Find where the given text appears and provide that cell's center as [x, y] coordinate. 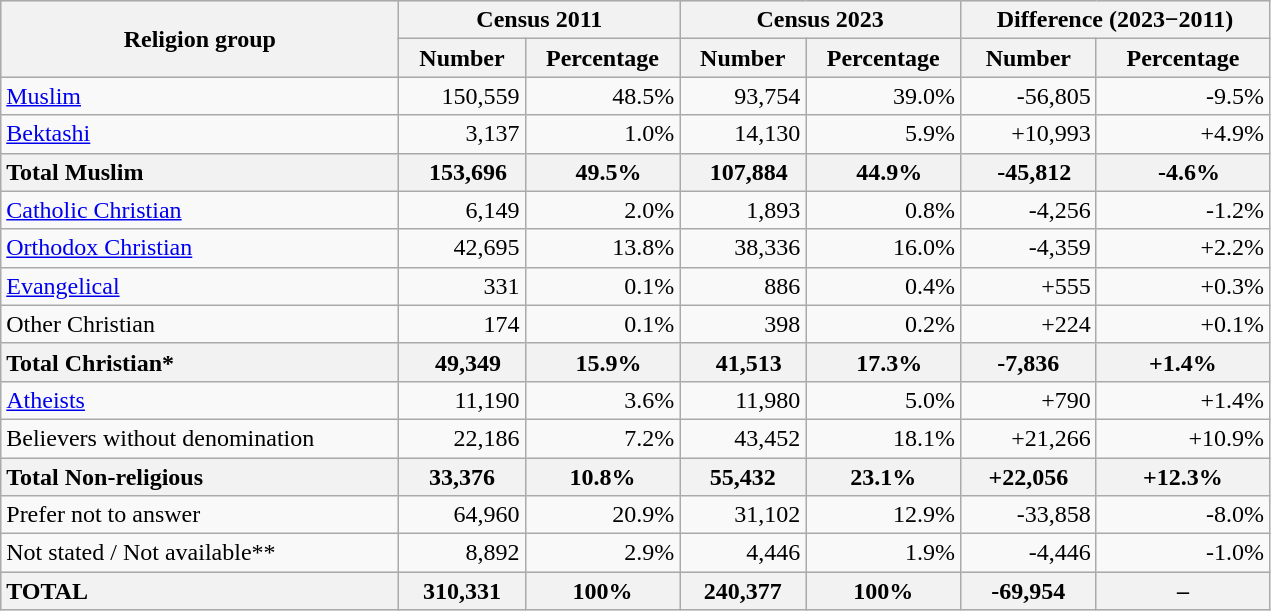
0.4% [884, 286]
42,695 [462, 248]
+0.3% [1182, 286]
11,190 [462, 400]
+12.3% [1182, 477]
+21,266 [1028, 438]
43,452 [743, 438]
Difference (2023−2011) [1114, 20]
8,892 [462, 553]
Catholic Christian [200, 210]
Muslim [200, 96]
15.9% [602, 362]
49.5% [602, 172]
Census 2011 [540, 20]
38,336 [743, 248]
Total Muslim [200, 172]
-4.6% [1182, 172]
+22,056 [1028, 477]
6,149 [462, 210]
0.8% [884, 210]
93,754 [743, 96]
-56,805 [1028, 96]
310,331 [462, 591]
64,960 [462, 515]
41,513 [743, 362]
14,130 [743, 134]
-8.0% [1182, 515]
Not stated / Not available** [200, 553]
-4,446 [1028, 553]
Believers without denomination [200, 438]
+224 [1028, 324]
17.3% [884, 362]
2.0% [602, 210]
-4,359 [1028, 248]
55,432 [743, 477]
331 [462, 286]
Orthodox Christian [200, 248]
16.0% [884, 248]
11,980 [743, 400]
5.0% [884, 400]
1,893 [743, 210]
Prefer not to answer [200, 515]
Total Christian* [200, 362]
39.0% [884, 96]
1.9% [884, 553]
240,377 [743, 591]
Other Christian [200, 324]
-9.5% [1182, 96]
Atheists [200, 400]
33,376 [462, 477]
+555 [1028, 286]
Evangelical [200, 286]
-45,812 [1028, 172]
153,696 [462, 172]
Total Non-religious [200, 477]
150,559 [462, 96]
48.5% [602, 96]
TOTAL [200, 591]
Bektashi [200, 134]
+4.9% [1182, 134]
-69,954 [1028, 591]
13.8% [602, 248]
7.2% [602, 438]
20.9% [602, 515]
18.1% [884, 438]
5.9% [884, 134]
+0.1% [1182, 324]
22,186 [462, 438]
– [1182, 591]
-1.0% [1182, 553]
23.1% [884, 477]
-7,836 [1028, 362]
398 [743, 324]
174 [462, 324]
10.8% [602, 477]
12.9% [884, 515]
+2.2% [1182, 248]
-4,256 [1028, 210]
4,446 [743, 553]
886 [743, 286]
+790 [1028, 400]
-1.2% [1182, 210]
+10,993 [1028, 134]
-33,858 [1028, 515]
+10.9% [1182, 438]
Religion group [200, 39]
3.6% [602, 400]
0.2% [884, 324]
3,137 [462, 134]
1.0% [602, 134]
Census 2023 [820, 20]
31,102 [743, 515]
2.9% [602, 553]
44.9% [884, 172]
107,884 [743, 172]
49,349 [462, 362]
